Output the [X, Y] coordinate of the center of the cell containing the given text.  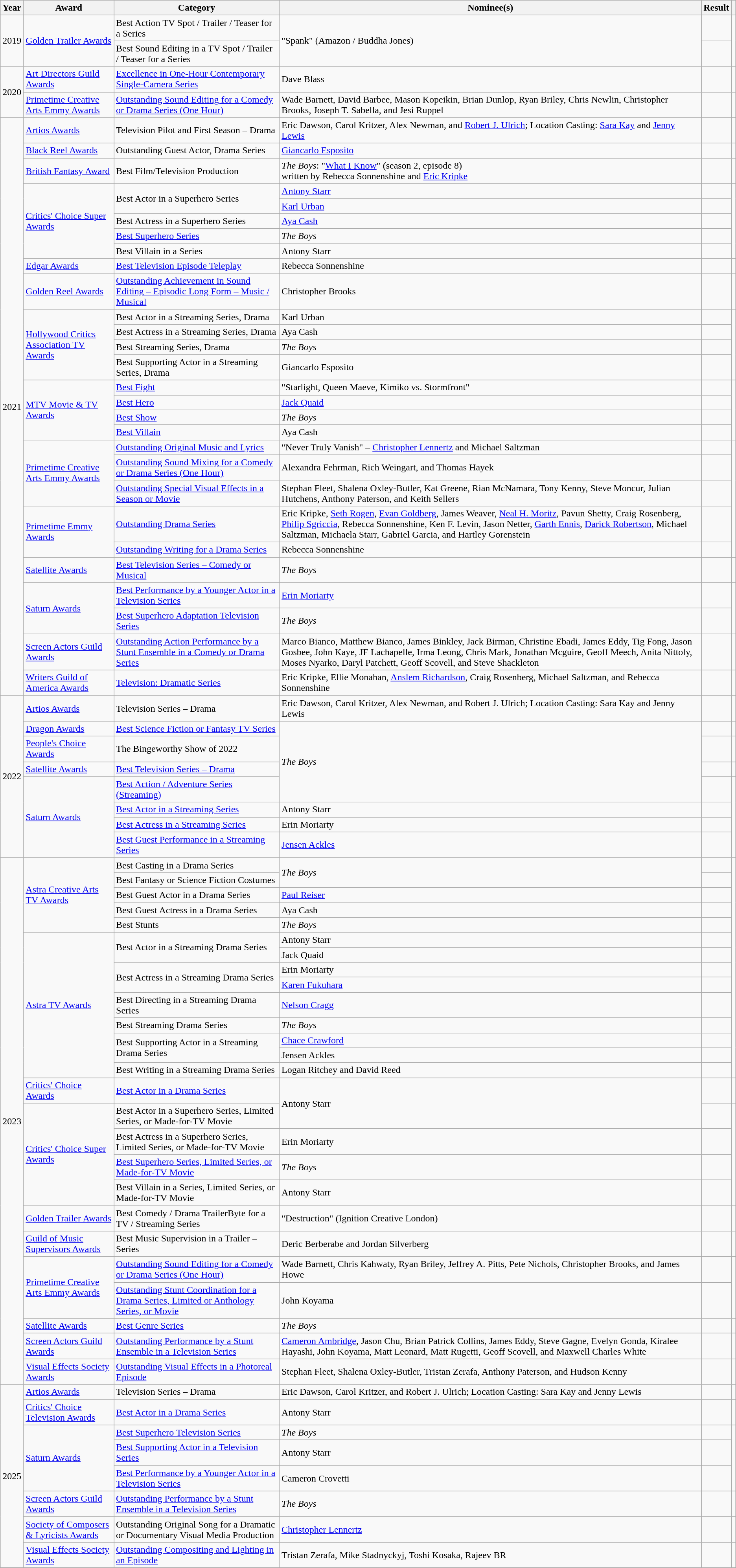
Best Action / Adventure Series (Streaming) [197, 789]
Logan Ritchey and David Reed [491, 1070]
Best Supporting Actor in a Streaming Series, Drama [197, 367]
Critics' Choice Television Awards [69, 1412]
Hollywood Critics Association TV Awards [69, 345]
Stephan Fleet, Shalena Oxley-Butler, Tristan Zerafa, Anthony Paterson, and Hudson Kenny [491, 1372]
Outstanding Special Visual Effects in a Season or Movie [197, 493]
Nominee(s) [491, 8]
2020 [12, 92]
Outstanding Stunt Coordination for a Drama Series, Limited or Anthology Series, or Movie [197, 1300]
Eric Kripke, Ellie Monahan, Anslem Richardson, Craig Rosenberg, Michael Saltzman, and Rebecca Sonnenshine [491, 683]
Eric Dawson, Carol Kritzer, and Robert J. Ulrich; Location Casting: Sara Kay and Jenny Lewis [491, 1392]
Best Actor in a Superhero Series [197, 198]
Best Villain [197, 432]
MTV Movie & TV Awards [69, 410]
Year [12, 8]
Best Streaming Series, Drama [197, 347]
Award [69, 8]
Outstanding Guest Actor, Drama Series [197, 151]
Best Supporting Actor in a Television Series [197, 1452]
Best Villain in a Series [197, 251]
People's Choice Awards [69, 749]
2025 [12, 1476]
Critics' Choice Awards [69, 1090]
Best Action TV Spot / Trailer / Teaser for a Series [197, 28]
Excellence in One-Hour Contemporary Single-Camera Series [197, 79]
Art Directors Guild Awards [69, 79]
"Spank" (Amazon / Buddha Jones) [491, 41]
Dragon Awards [69, 729]
"Starlight, Queen Maeve, Kimiko vs. Stormfront" [491, 387]
Wade Barnett, Chris Kahwaty, Ryan Briley, Jeffrey A. Pitts, Pete Nichols, Christopher Brooks, and James Howe [491, 1269]
Best Stunts [197, 925]
British Fantasy Award [69, 171]
Best Superhero Series, Limited Series, or Made-for-TV Movie [197, 1167]
Best Music Supervision in a Trailer – Series [197, 1244]
John Koyama [491, 1300]
Best Villain in a Series, Limited Series, or Made-for-TV Movie [197, 1192]
Best Fantasy or Science Fiction Costumes [197, 880]
Chace Crawford [491, 1040]
Dave Blass [491, 79]
Best Show [197, 417]
Best Actor in a Superhero Series, Limited Series, or Made-for-TV Movie [197, 1116]
Cameron Crovetti [491, 1478]
Best Superhero Series [197, 236]
Best Hero [197, 402]
2019 [12, 41]
Primetime Emmy Awards [69, 531]
Best Fight [197, 387]
Best Actor in a Streaming Series [197, 810]
The Boys: "What I Know" (season 2, episode 8)written by Rebecca Sonnenshine and Eric Kripke [491, 171]
Stephan Fleet, Shalena Oxley-Butler, Kat Greene, Rian McNamara, Tony Kenny, Steve Moncur, Julian Hutchens, Anthony Paterson, and Keith Sellers [491, 493]
Best Science Fiction or Fantasy TV Series [197, 729]
Outstanding Sound Mixing for a Comedy or Drama Series (One Hour) [197, 468]
Best Actress in a Superhero Series, Limited Series, or Made-for-TV Movie [197, 1141]
Society of Composers & Lyricists Awards [69, 1529]
Best Directing in a Streaming Drama Series [197, 1005]
Outstanding Visual Effects in a Photoreal Episode [197, 1372]
Best Actress in a Streaming Series, Drama [197, 332]
Best Sound Editing in a TV Spot / Trailer / Teaser for a Series [197, 53]
Outstanding Action Performance by a Stunt Ensemble in a Comedy or Drama Series [197, 652]
Outstanding Achievement in Sound Editing – Episodic Long Form – Music / Musical [197, 292]
Best Television Series – Comedy or Musical [197, 570]
Best Television Series – Drama [197, 769]
Outstanding Writing for a Drama Series [197, 549]
Astra TV Awards [69, 1005]
Guild of Music Supervisors Awards [69, 1244]
Best Superhero Television Series [197, 1432]
Television: Dramatic Series [197, 683]
Nelson Cragg [491, 1005]
Best Television Episode Teleplay [197, 266]
"Destruction" (Ignition Creative London) [491, 1218]
Christopher Lennertz [491, 1529]
Karen Fukuhara [491, 985]
Alexandra Fehrman, Rich Weingart, and Thomas Hayek [491, 468]
Best Film/Television Production [197, 171]
Outstanding Drama Series [197, 524]
Edgar Awards [69, 266]
Best Guest Performance in a Streaming Series [197, 845]
Best Comedy / Drama TrailerByte for a TV / Streaming Series [197, 1218]
2021 [12, 406]
Best Supporting Actor in a Streaming Drama Series [197, 1048]
"Never Truly Vanish" – Christopher Lennertz and Michael Saltzman [491, 447]
Golden Reel Awards [69, 292]
Category [197, 8]
Writers Guild of America Awards [69, 683]
Tristan Zerafa, Mike Stadnyckyj, Toshi Kosaka, Rajeev BR [491, 1555]
Best Writing in a Streaming Drama Series [197, 1070]
2022 [12, 777]
Outstanding Original Music and Lyrics [197, 447]
Result [716, 8]
Best Genre Series [197, 1326]
Best Casting in a Drama Series [197, 865]
Best Actor in a Streaming Drama Series [197, 947]
Christopher Brooks [491, 292]
Best Guest Actor in a Drama Series [197, 895]
Outstanding Original Song for a Dramatic or Documentary Visual Media Production [197, 1529]
The Bingeworthy Show of 2022 [197, 749]
Deric Berberabe and Jordan Silverberg [491, 1244]
Best Actress in a Superhero Series [197, 221]
Best Streaming Drama Series [197, 1025]
Best Actress in a Streaming Series [197, 824]
Best Actor in a Streaming Series, Drama [197, 317]
Television Pilot and First Season – Drama [197, 130]
Best Actress in a Streaming Drama Series [197, 977]
Best Guest Actress in a Drama Series [197, 910]
Wade Barnett, David Barbee, Mason Kopeikin, Brian Dunlop, Ryan Briley, Chris Newlin, Christopher Brooks, Joseph T. Sabella, and Jesi Ruppel [491, 105]
Paul Reiser [491, 895]
Best Superhero Adaptation Television Series [197, 621]
Astra Creative Arts TV Awards [69, 895]
2023 [12, 1121]
Black Reel Awards [69, 151]
Outstanding Compositing and Lighting in an Episode [197, 1555]
